Capture the cell that displays the provided text and extract its [X, Y] central coordinate. 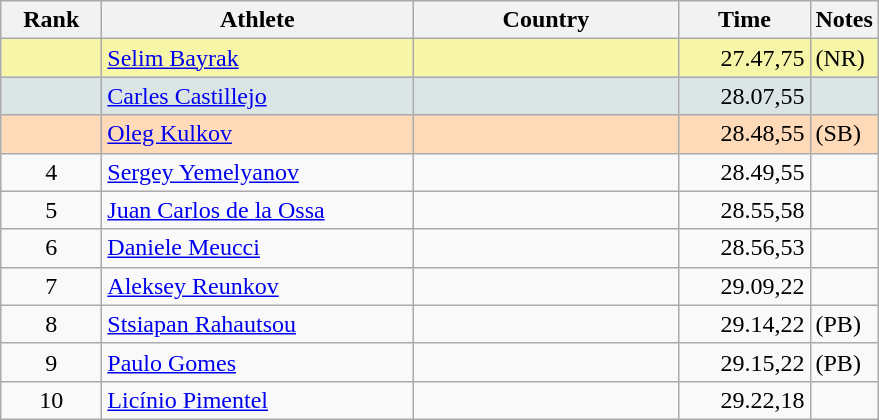
9 [52, 362]
28.07,55 [744, 96]
Rank [52, 20]
Paulo Gomes [258, 362]
10 [52, 400]
29.15,22 [744, 362]
28.48,55 [744, 134]
Notes [844, 20]
Stsiapan Rahautsou [258, 324]
Athlete [258, 20]
5 [52, 210]
6 [52, 248]
29.09,22 [744, 286]
Time [744, 20]
Selim Bayrak [258, 58]
Carles Castillejo [258, 96]
28.56,53 [744, 248]
(SB) [844, 134]
Daniele Meucci [258, 248]
29.14,22 [744, 324]
28.49,55 [744, 172]
Aleksey Reunkov [258, 286]
Oleg Kulkov [258, 134]
29.22,18 [744, 400]
(NR) [844, 58]
7 [52, 286]
8 [52, 324]
27.47,75 [744, 58]
4 [52, 172]
Licínio Pimentel [258, 400]
Juan Carlos de la Ossa [258, 210]
28.55,58 [744, 210]
Country [546, 20]
Sergey Yemelyanov [258, 172]
